Find where the given text appears and provide that cell's center as (x, y) coordinate. 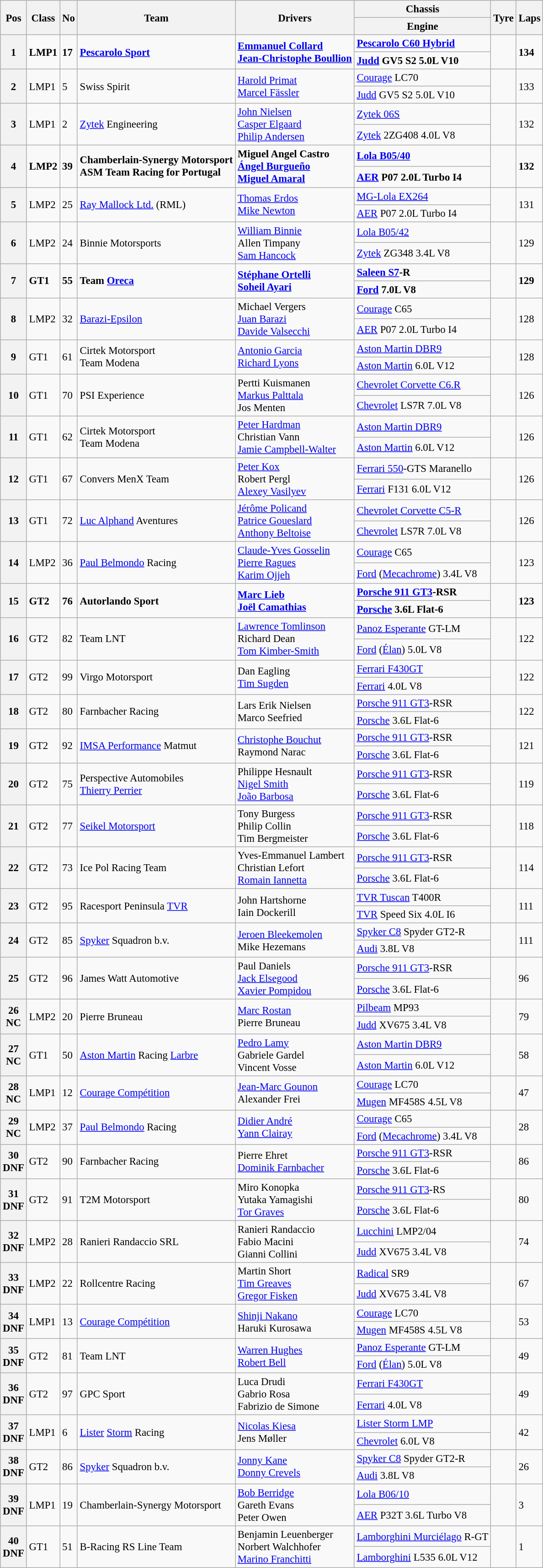
Warren Hughes Robert Bell (295, 1356)
119 (529, 784)
Ranieri Randaccio Fabio Macini Gianni Collini (295, 1242)
Seikel Motorsport (156, 826)
38DNF (14, 1467)
Autorlando Sport (156, 601)
Laps (529, 17)
Lister Storm Racing (156, 1432)
Racesport Peninsula TVR (156, 906)
9 (14, 357)
Pilbeam MP93 (422, 1008)
Zytek Engineering (156, 124)
Marc Lieb Joël Camathias (295, 601)
Lawrence Tomlinson Richard Dean Tom Kimber-Smith (295, 639)
50 (69, 1055)
Lamborghini L535 6.0L V12 (422, 1557)
90 (69, 1161)
Nicolas Kiesa Jens Møller (295, 1432)
Martin Short Tim Greaves Gregor Fisken (295, 1284)
58 (529, 1055)
70 (69, 395)
Miguel Angel Castro Ángel Burgueño Miguel Amaral (295, 166)
PSI Experience (156, 395)
Zytek ZG348 3.4L V8 (422, 253)
91 (69, 1200)
Pierre Ehret Dominik Farnbacher (295, 1161)
Ice Pol Racing Team (156, 868)
Jeroen Bleekemolen Mike Hezemans (295, 940)
8 (14, 319)
Pertti Kuismanen Markus Palttala Jos Menten (295, 395)
Rollcentre Racing (156, 1284)
76 (69, 601)
7 (14, 281)
133 (529, 86)
Christophe Bouchut Raymond Narac (295, 746)
26NC (14, 1017)
42 (529, 1432)
Tony Burgess Philip Collin Tim Bergmeister (295, 826)
16 (14, 639)
Peter Kox Robert Pergl Alexey Vasilyev (295, 479)
Perspective Automobiles Thierry Perrier (156, 784)
99 (69, 677)
51 (69, 1547)
TVR Speed Six 4.0L I6 (422, 915)
Zytek 2ZG408 4.0L V8 (422, 135)
Peter Hardman Christian Vann Jamie Campbell-Walter (295, 437)
Luc Alphand Aventures (156, 521)
Thomas Erdos Mike Newton (295, 205)
11 (14, 437)
Lars Erik Nielsen Marco Seefried (295, 712)
74 (529, 1242)
47 (529, 1093)
37DNF (14, 1432)
15 (14, 601)
Chamberlain-Synergy Motorsport (156, 1505)
Chamberlain-Synergy Motorsport ASM Team Racing for Portugal (156, 166)
Pescarolo Sport (156, 52)
134 (529, 52)
Drivers (295, 17)
10 (14, 395)
William Binnie Allen Timpany Sam Hancock (295, 243)
Ranieri Randaccio SRL (156, 1242)
Chevrolet Corvette C5-R (422, 510)
Antonio Garcia Richard Lyons (295, 357)
MG-Lola EX264 (422, 196)
55 (69, 281)
79 (529, 1017)
33DNF (14, 1284)
Pierre Bruneau (156, 1017)
IMSA Performance Matmut (156, 746)
Lola B06/10 (422, 1494)
Lola B05/42 (422, 232)
Binnie Motorsports (156, 243)
32 (69, 319)
Saleen S7-R (422, 272)
131 (529, 205)
39DNF (14, 1505)
21 (14, 826)
Jérôme Policand Patrice Goueslard Anthony Beltoise (295, 521)
Luca Drudi Gabrio Rosa Fabrizio de Simone (295, 1394)
Aston Martin Racing Larbre (156, 1055)
62 (69, 437)
Didier André Yann Clairay (295, 1127)
34DNF (14, 1322)
Dan Eagling Tim Sugden (295, 677)
Zytek 06S (422, 114)
Stéphane Ortelli Soheil Ayari (295, 281)
Miro Konopka Yutaka Yamagishi Tor Graves (295, 1200)
Pescarolo C60 Hybrid (422, 43)
35DNF (14, 1356)
Ford 7.0L V8 (422, 289)
39 (69, 166)
James Watt Automotive (156, 979)
Michael Vergers Juan Barazi Davide Valsecchi (295, 319)
Benjamin Leuenberger Norbert Walchhofer Marino Franchitti (295, 1547)
Emmanuel Collard Jean-Christophe Boullion (295, 52)
Bob Berridge Gareth Evans Peter Owen (295, 1505)
32DNF (14, 1242)
Porsche 911 GT3-RS (422, 1189)
Ferrari F131 6.0L V12 (422, 489)
John Hartshorne Iain Dockerill (295, 906)
Chassis (422, 9)
27NC (14, 1055)
77 (69, 826)
82 (69, 639)
T2M Motorsport (156, 1200)
85 (69, 940)
Barazi-Epsilon (156, 319)
Shinji Nakano Haruki Kurosawa (295, 1322)
37 (69, 1127)
Lucchini LMP2/04 (422, 1231)
Virgo Motorsport (156, 677)
121 (529, 746)
97 (69, 1394)
28NC (14, 1093)
No (69, 17)
40DNF (14, 1547)
26 (529, 1467)
Yves-Emmanuel Lambert Christian Lefort Romain Iannetta (295, 868)
Engine (422, 27)
B-Racing RS Line Team (156, 1547)
Pedro Lamy Gabriele Gardel Vincent Vosse (295, 1055)
Team Oreca (156, 281)
Swiss Spirit (156, 86)
23 (14, 906)
Lister Storm LMP (422, 1424)
73 (69, 868)
Ray Mallock Ltd. (RML) (156, 205)
75 (69, 784)
72 (69, 521)
18 (14, 712)
29NC (14, 1127)
Convers MenX Team (156, 479)
Philippe Hesnault Nigel Smith João Barbosa (295, 784)
Jonny Kane Donny Crevels (295, 1467)
Claude-Yves Gosselin Pierre Ragues Karim Ojjeh (295, 563)
Radical SR9 (422, 1273)
Jean-Marc Gounon Alexander Frei (295, 1093)
AER P32T 3.6L Turbo V8 (422, 1515)
Harold Primat Marcel Fässler (295, 86)
Class (43, 17)
Chevrolet Corvette C6.R (422, 385)
30DNF (14, 1161)
36DNF (14, 1394)
4 (14, 166)
31DNF (14, 1200)
Pos (14, 17)
GPC Sport (156, 1394)
Lamborghini Murciélago R-GT (422, 1536)
118 (529, 826)
14 (14, 563)
95 (69, 906)
36 (69, 563)
Team (156, 17)
114 (529, 868)
81 (69, 1356)
Tyre (504, 17)
61 (69, 357)
John Nielsen Casper Elgaard Philip Andersen (295, 124)
Lola B05/40 (422, 156)
Marc Rostan Pierre Bruneau (295, 1017)
Ferrari 550-GTS Maranello (422, 469)
92 (69, 746)
TVR Tuscan T400R (422, 898)
Chevrolet 6.0L V8 (422, 1441)
53 (529, 1322)
Paul Daniels Jack Elsegood Xavier Pompidou (295, 979)
